Pinpoint the cell where the given text exists, returning its (x, y) midpoint coordinate. 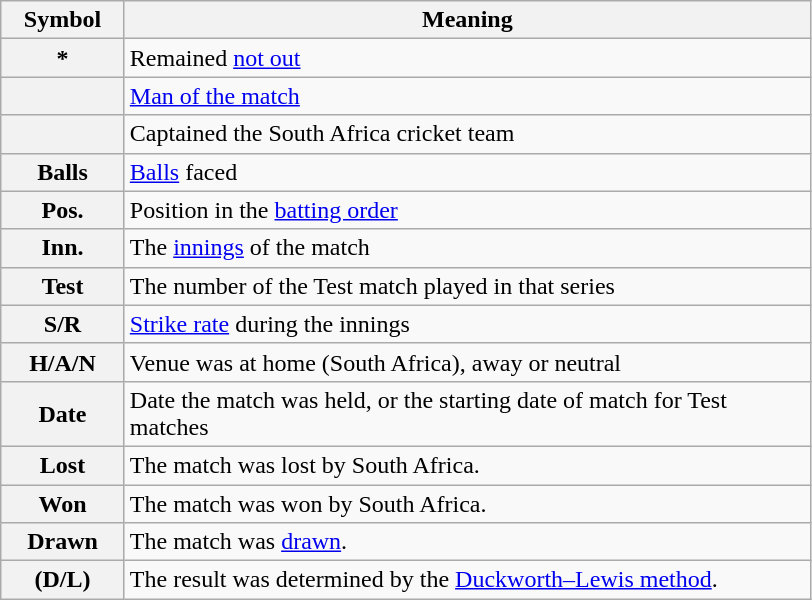
The match was won by South Africa. (467, 503)
Drawn (63, 542)
Venue was at home (South Africa), away or neutral (467, 362)
Strike rate during the innings (467, 324)
* (63, 58)
(D/L) (63, 580)
The match was drawn. (467, 542)
Man of the match (467, 96)
Balls (63, 172)
The number of the Test match played in that series (467, 286)
Meaning (467, 20)
Won (63, 503)
The innings of the match (467, 248)
Date (63, 414)
H/A/N (63, 362)
The result was determined by the Duckworth–Lewis method. (467, 580)
Inn. (63, 248)
Remained not out (467, 58)
Date the match was held, or the starting date of match for Test matches (467, 414)
Lost (63, 465)
Symbol (63, 20)
Balls faced (467, 172)
S/R (63, 324)
Position in the batting order (467, 210)
The match was lost by South Africa. (467, 465)
Test (63, 286)
Captained the South Africa cricket team (467, 134)
Pos. (63, 210)
